Search for the cell housing the specified text and yield its (x, y) center coordinate. 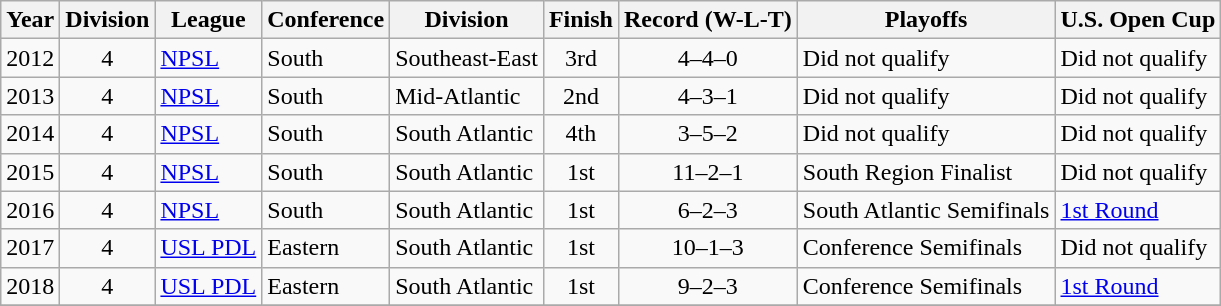
2017 (30, 248)
4–3–1 (708, 96)
3rd (580, 58)
2013 (30, 96)
2014 (30, 134)
Conference (326, 20)
Year (30, 20)
League (208, 20)
Finish (580, 20)
4–4–0 (708, 58)
3–5–2 (708, 134)
9–2–3 (708, 286)
6–2–3 (708, 210)
2012 (30, 58)
South Atlantic Semifinals (926, 210)
2018 (30, 286)
11–2–1 (708, 172)
Southeast-East (467, 58)
Playoffs (926, 20)
U.S. Open Cup (1138, 20)
South Region Finalist (926, 172)
Record (W-L-T) (708, 20)
2016 (30, 210)
4th (580, 134)
Mid-Atlantic (467, 96)
2015 (30, 172)
2nd (580, 96)
10–1–3 (708, 248)
